Identify which cell holds the provided text, then report its (X, Y) central coordinate. 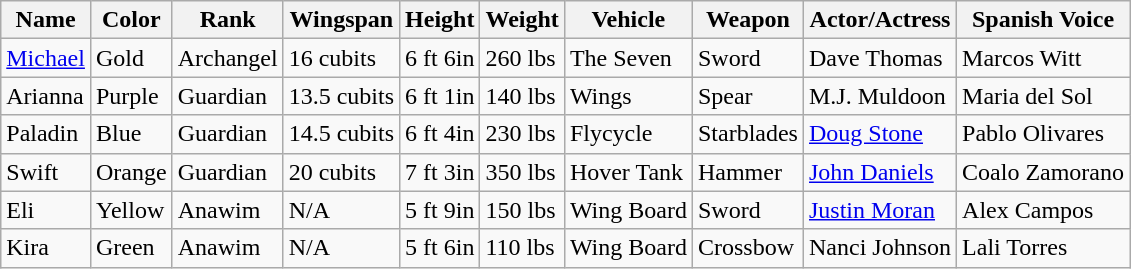
Dave Thomas (880, 58)
20 cubits (341, 172)
Pablo Olivares (1044, 134)
230 lbs (522, 134)
6 ft 6in (440, 58)
140 lbs (522, 96)
5 ft 6in (440, 248)
Nanci Johnson (880, 248)
Starblades (748, 134)
Green (131, 248)
350 lbs (522, 172)
6 ft 1in (440, 96)
Eli (46, 210)
150 lbs (522, 210)
Weapon (748, 20)
13.5 cubits (341, 96)
Justin Moran (880, 210)
Height (440, 20)
Lali Torres (1044, 248)
7 ft 3in (440, 172)
Michael (46, 58)
Kira (46, 248)
Paladin (46, 134)
Doug Stone (880, 134)
110 lbs (522, 248)
Gold (131, 58)
6 ft 4in (440, 134)
Spanish Voice (1044, 20)
Crossbow (748, 248)
Color (131, 20)
Wingspan (341, 20)
Purple (131, 96)
M.J. Muldoon (880, 96)
Marcos Witt (1044, 58)
Actor/Actress (880, 20)
Flycycle (628, 134)
Maria del Sol (1044, 96)
Yellow (131, 210)
Alex Campos (1044, 210)
Orange (131, 172)
Vehicle (628, 20)
Hammer (748, 172)
Spear (748, 96)
Hover Tank (628, 172)
5 ft 9in (440, 210)
Name (46, 20)
Arianna (46, 96)
Coalo Zamorano (1044, 172)
16 cubits (341, 58)
Wings (628, 96)
Weight (522, 20)
260 lbs (522, 58)
Rank (228, 20)
Swift (46, 172)
Archangel (228, 58)
The Seven (628, 58)
Blue (131, 134)
14.5 cubits (341, 134)
John Daniels (880, 172)
